Determine the [x, y] coordinate at the center of the cell enclosing the given text.  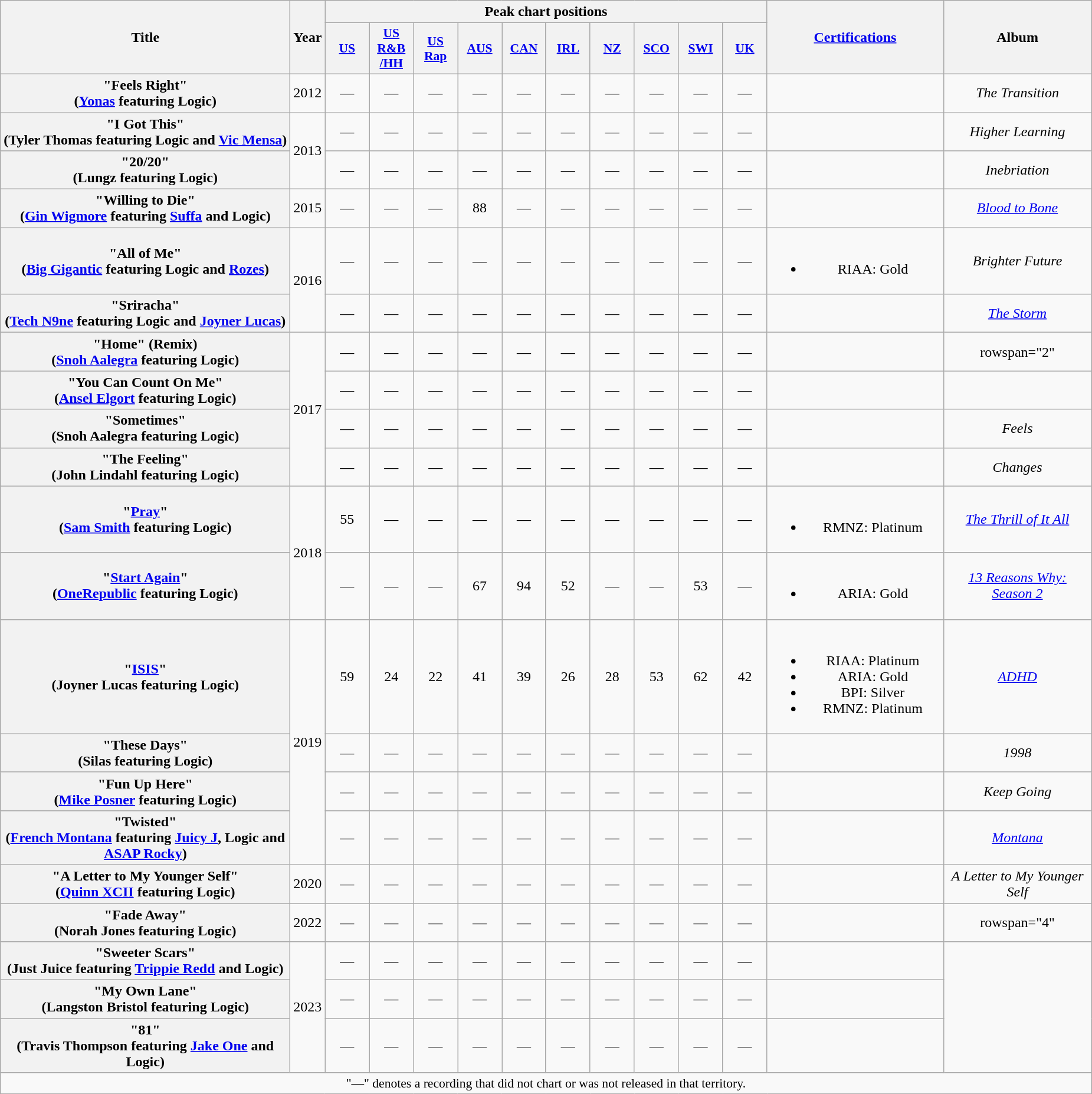
CAN [524, 48]
"Willing to Die"(Gin Wigmore featuring Suffa and Logic) [145, 209]
"The Feeling"(John Lindahl featuring Logic) [145, 467]
24 [392, 676]
55 [347, 519]
"I Got This"(Tyler Thomas featuring Logic and Vic Mensa) [145, 131]
26 [568, 676]
Montana [1017, 837]
Peak chart positions [546, 12]
The Storm [1017, 314]
2012 [308, 93]
"My Own Lane"(Langston Bristol featuring Logic) [145, 999]
2013 [308, 150]
USRap [435, 48]
Feels [1017, 428]
Changes [1017, 467]
"You Can Count On Me"(Ansel Elgort featuring Logic) [145, 390]
rowspan="4" [1017, 922]
RIAA: PlatinumARIA: GoldBPI: SilverRMNZ: Platinum [855, 676]
67 [480, 586]
SWI [701, 48]
2015 [308, 209]
UK [745, 48]
2018 [308, 553]
ARIA: Gold [855, 586]
62 [701, 676]
Brighter Future [1017, 261]
"Sriracha"(Tech N9ne featuring Logic and Joyner Lucas) [145, 314]
RMNZ: Platinum [855, 519]
59 [347, 676]
"81"(Travis Thompson featuring Jake One and Logic) [145, 1046]
rowspan="2" [1017, 351]
39 [524, 676]
"Sweeter Scars"(Just Juice featuring Trippie Redd and Logic) [145, 961]
"Twisted"(French Montana featuring Juicy J, Logic and ASAP Rocky) [145, 837]
NZ [612, 48]
52 [568, 586]
Higher Learning [1017, 131]
"Feels Right"(Yonas featuring Logic) [145, 93]
1998 [1017, 753]
"Fun Up Here"(Mike Posner featuring Logic) [145, 791]
28 [612, 676]
13 Reasons Why: Season 2 [1017, 586]
"Pray"(Sam Smith featuring Logic) [145, 519]
ADHD [1017, 676]
RIAA: Gold [855, 261]
A Letter to My Younger Self [1017, 883]
42 [745, 676]
2017 [308, 409]
"Start Again"(OneRepublic featuring Logic) [145, 586]
"Sometimes"(Snoh Aalegra featuring Logic) [145, 428]
"Fade Away"(Norah Jones featuring Logic) [145, 922]
SCO [656, 48]
22 [435, 676]
"—" denotes a recording that did not chart or was not released in that territory. [546, 1083]
Title [145, 38]
The Thrill of It All [1017, 519]
AUS [480, 48]
"20/20"(Lungz featuring Logic) [145, 170]
2023 [308, 1007]
"A Letter to My Younger Self"(Quinn XCII featuring Logic) [145, 883]
2016 [308, 280]
2019 [308, 742]
Keep Going [1017, 791]
2020 [308, 883]
Inebriation [1017, 170]
"Home" (Remix)(Snoh Aalegra featuring Logic) [145, 351]
"All of Me"(Big Gigantic featuring Logic and Rozes) [145, 261]
The Transition [1017, 93]
IRL [568, 48]
94 [524, 586]
"These Days"(Silas featuring Logic) [145, 753]
2022 [308, 922]
Album [1017, 38]
Certifications [855, 38]
"ISIS"(Joyner Lucas featuring Logic) [145, 676]
US [347, 48]
Year [308, 38]
41 [480, 676]
Blood to Bone [1017, 209]
USR&B/HH [392, 48]
88 [480, 209]
